Scan for the cell matching the given text and deliver its (X, Y) coordinate at center. 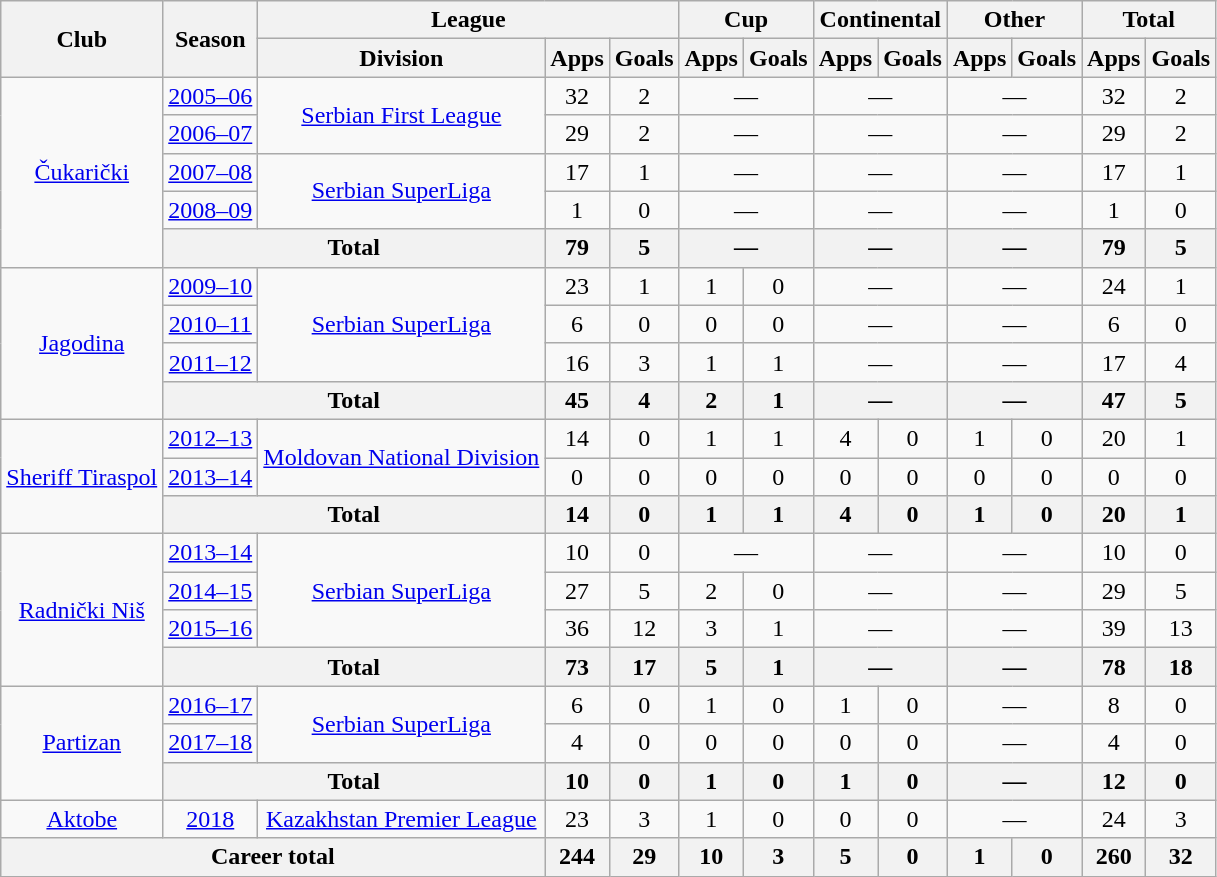
2012–13 (210, 438)
Čukarički (82, 172)
2017–18 (210, 743)
Other (1014, 20)
Club (82, 39)
45 (577, 400)
2006–07 (210, 134)
2009–10 (210, 286)
Division (402, 58)
13 (1181, 629)
2016–17 (210, 705)
8 (1114, 705)
18 (1181, 667)
Sheriff Tiraspol (82, 476)
Serbian First League (402, 115)
Kazakhstan Premier League (402, 819)
36 (577, 629)
16 (577, 362)
Jagodina (82, 343)
27 (577, 591)
244 (577, 857)
2011–12 (210, 362)
League (468, 20)
Continental (880, 20)
78 (1114, 667)
Career total (273, 857)
47 (1114, 400)
2005–06 (210, 96)
Radnički Niš (82, 610)
Partizan (82, 743)
2007–08 (210, 172)
Cup (746, 20)
2018 (210, 819)
73 (577, 667)
2014–15 (210, 591)
2008–09 (210, 210)
2010–11 (210, 324)
260 (1114, 857)
Moldovan National Division (402, 457)
2015–16 (210, 629)
Aktobe (82, 819)
Season (210, 39)
39 (1114, 629)
